Return the (X, Y) coordinate for the center point of the cell that contains the specified text.  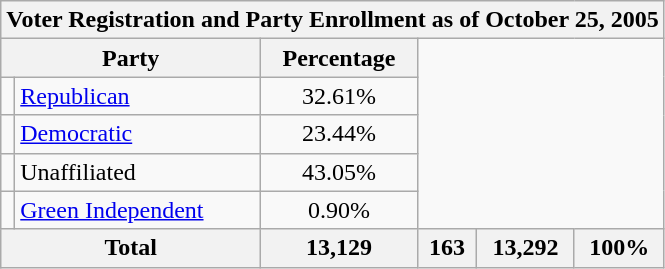
23.44% (340, 134)
13,292 (526, 248)
Unaffiliated (138, 172)
Percentage (340, 58)
Republican (138, 96)
Voter Registration and Party Enrollment as of October 25, 2005 (332, 20)
43.05% (340, 172)
Party (131, 58)
Green Independent (138, 210)
13,129 (340, 248)
Democratic (138, 134)
163 (447, 248)
32.61% (340, 96)
100% (619, 248)
0.90% (340, 210)
Total (131, 248)
